Find where the given text appears and provide that cell's center as [X, Y] coordinate. 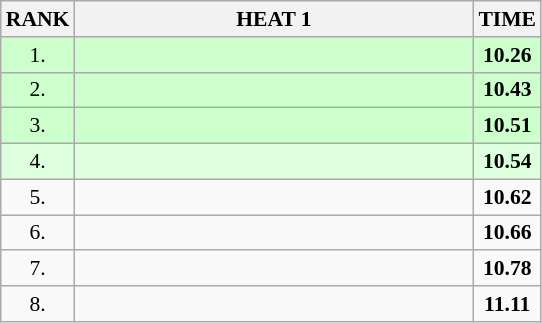
10.43 [507, 90]
6. [38, 233]
10.54 [507, 162]
10.78 [507, 269]
11.11 [507, 304]
3. [38, 126]
8. [38, 304]
7. [38, 269]
10.26 [507, 55]
2. [38, 90]
HEAT 1 [274, 19]
10.51 [507, 126]
5. [38, 197]
4. [38, 162]
TIME [507, 19]
1. [38, 55]
10.62 [507, 197]
RANK [38, 19]
10.66 [507, 233]
